For the text-containing cell, return its midpoint in (x, y) coordinate format. 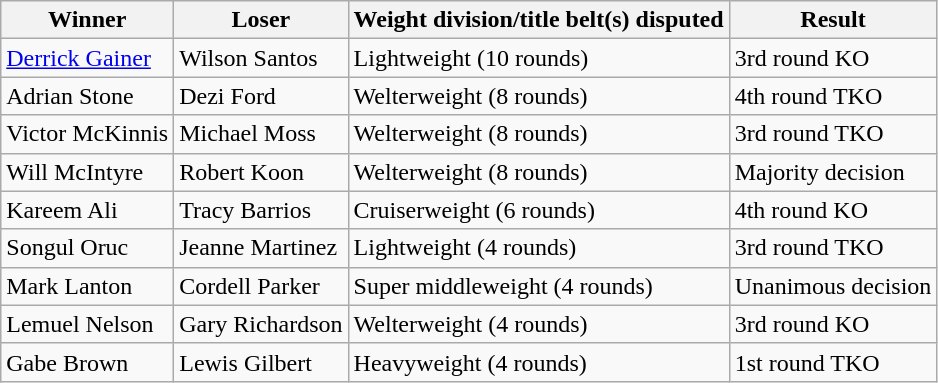
Derrick Gainer (88, 58)
Heavyweight (4 rounds) (538, 362)
4th round TKO (833, 96)
Result (833, 20)
Loser (261, 20)
4th round KO (833, 210)
Lightweight (4 rounds) (538, 248)
Unanimous decision (833, 286)
Majority decision (833, 172)
Lightweight (10 rounds) (538, 58)
Adrian Stone (88, 96)
Weight division/title belt(s) disputed (538, 20)
Songul Oruc (88, 248)
Kareem Ali (88, 210)
Lemuel Nelson (88, 324)
Super middleweight (4 rounds) (538, 286)
Jeanne Martinez (261, 248)
1st round TKO (833, 362)
Welterweight (4 rounds) (538, 324)
Will McIntyre (88, 172)
Tracy Barrios (261, 210)
Cordell Parker (261, 286)
Lewis Gilbert (261, 362)
Wilson Santos (261, 58)
Mark Lanton (88, 286)
Cruiserweight (6 rounds) (538, 210)
Winner (88, 20)
Gary Richardson (261, 324)
Michael Moss (261, 134)
Victor McKinnis (88, 134)
Gabe Brown (88, 362)
Dezi Ford (261, 96)
Robert Koon (261, 172)
